Provide the (x, y) coordinate of the cell's center where the given text is located.  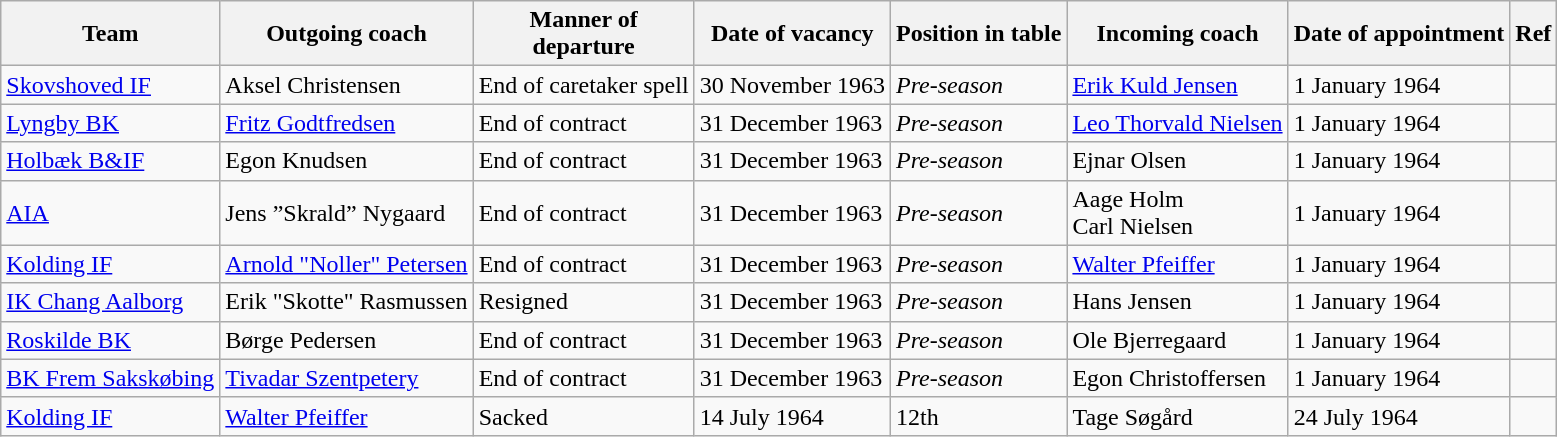
Tivadar Szentpetery (346, 378)
IK Chang Aalborg (110, 302)
AIA (110, 212)
Tage Søgård (1178, 416)
12th (978, 416)
Aksel Christensen (346, 85)
Lyngby BK (110, 123)
Skovshoved IF (110, 85)
Erik "Skotte" Rasmussen (346, 302)
Incoming coach (1178, 34)
Ref (1534, 34)
Resigned (584, 302)
Ole Bjerregaard (1178, 340)
Outgoing coach (346, 34)
Holbæk B&IF (110, 161)
End of caretaker spell (584, 85)
Leo Thorvald Nielsen (1178, 123)
Team (110, 34)
Date of vacancy (792, 34)
Manner ofdeparture (584, 34)
Børge Pedersen (346, 340)
Arnold "Noller" Petersen (346, 264)
14 July 1964 (792, 416)
Date of appointment (1399, 34)
Fritz Godtfredsen (346, 123)
Roskilde BK (110, 340)
Hans Jensen (1178, 302)
Sacked (584, 416)
Aage Holm Carl Nielsen (1178, 212)
Egon Knudsen (346, 161)
30 November 1963 (792, 85)
Ejnar Olsen (1178, 161)
Position in table (978, 34)
Jens ”Skrald” Nygaard (346, 212)
Egon Christoffersen (1178, 378)
Erik Kuld Jensen (1178, 85)
BK Frem Sakskøbing (110, 378)
24 July 1964 (1399, 416)
